From the cell containing the given text, extract its center point as (x, y) coordinate. 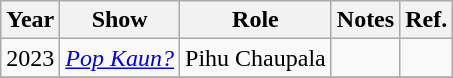
Year (30, 20)
Role (256, 20)
Show (120, 20)
Pihu Chaupala (256, 58)
2023 (30, 58)
Pop Kaun? (120, 58)
Notes (365, 20)
Ref. (426, 20)
